Find where the given text appears and provide that cell's center as [x, y] coordinate. 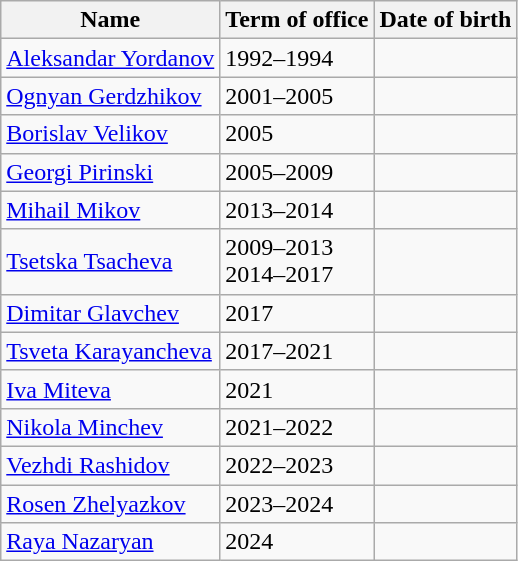
Iva Miteva [110, 389]
2009–20132014–2017 [297, 262]
Rosen Zhelyazkov [110, 503]
2001–2005 [297, 96]
2021 [297, 389]
2021–2022 [297, 427]
Name [110, 20]
2005–2009 [297, 172]
Borislav Velikov [110, 134]
1992–1994 [297, 58]
2017 [297, 313]
2005 [297, 134]
2017–2021 [297, 351]
Term of office [297, 20]
Aleksandar Yordanov [110, 58]
Raya Nazaryan [110, 542]
Dimitar Glavchev [110, 313]
Tsetska Tsacheva [110, 262]
Mihail Mikov [110, 210]
2024 [297, 542]
Date of birth [446, 20]
2022–2023 [297, 465]
Tsveta Karayancheva [110, 351]
Ognyan Gerdzhikov [110, 96]
Nikola Minchev [110, 427]
2013–2014 [297, 210]
Georgi Pirinski [110, 172]
2023–2024 [297, 503]
Vezhdi Rashidov [110, 465]
